Pinpoint the cell where the given text exists, returning its (x, y) midpoint coordinate. 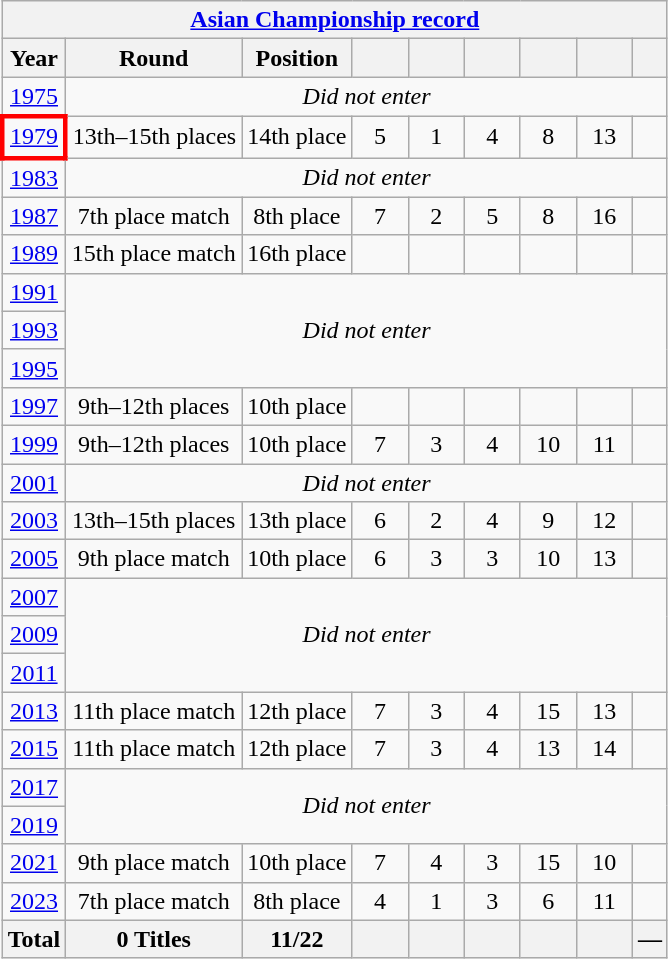
2019 (34, 825)
2021 (34, 863)
14 (604, 749)
0 Titles (154, 939)
1975 (34, 97)
1997 (34, 406)
1979 (34, 136)
1989 (34, 254)
9 (548, 521)
2013 (34, 711)
1987 (34, 216)
16th place (297, 254)
14th place (297, 136)
2023 (34, 901)
Round (154, 58)
13th place (297, 521)
12 (604, 521)
Year (34, 58)
2005 (34, 559)
1983 (34, 178)
Position (297, 58)
2017 (34, 787)
2015 (34, 749)
2009 (34, 635)
2011 (34, 673)
1993 (34, 330)
1999 (34, 444)
— (650, 939)
Asian Championship record (334, 20)
2001 (34, 483)
16 (604, 216)
11/22 (297, 939)
Total (34, 939)
2007 (34, 597)
1991 (34, 292)
1995 (34, 368)
15th place match (154, 254)
2003 (34, 521)
